Output the [x, y] coordinate of the center of the cell containing the given text.  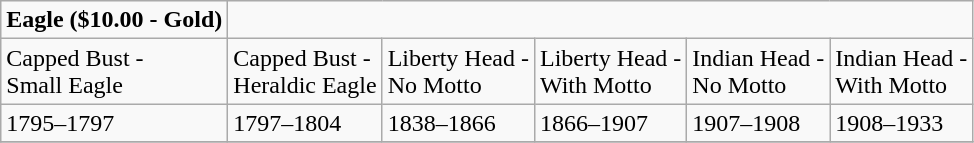
Indian Head -With Motto [902, 72]
Liberty Head -No Motto [458, 72]
1838–1866 [458, 123]
1907–1908 [758, 123]
1908–1933 [902, 123]
Eagle ($10.00 - Gold) [114, 20]
1797–1804 [305, 123]
1866–1907 [610, 123]
Capped Bust -Heraldic Eagle [305, 72]
1795–1797 [114, 123]
Liberty Head -With Motto [610, 72]
Capped Bust -Small Eagle [114, 72]
Indian Head -No Motto [758, 72]
